Detect which cell encompasses the target text, then output its [x, y] center coordinate. 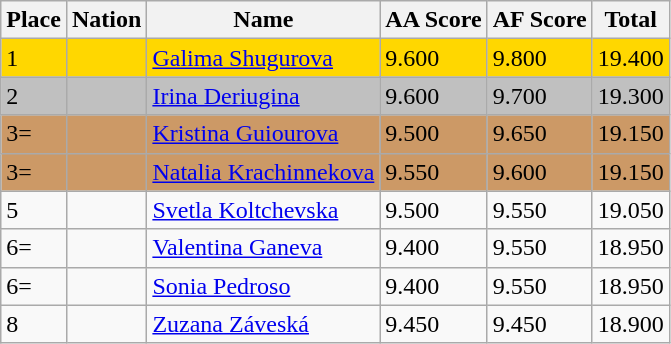
Zuzana Záveská [264, 324]
Total [630, 20]
Svetla Koltchevska [264, 210]
Nation [106, 20]
Natalia Krachinnekova [264, 172]
Name [264, 20]
Sonia Pedroso [264, 286]
9.800 [540, 58]
2 [34, 96]
19.300 [630, 96]
Kristina Guiourova [264, 134]
AF Score [540, 20]
8 [34, 324]
Irina Deriugina [264, 96]
9.700 [540, 96]
AA Score [434, 20]
Place [34, 20]
18.900 [630, 324]
Valentina Ganeva [264, 248]
9.650 [540, 134]
5 [34, 210]
19.050 [630, 210]
Galima Shugurova [264, 58]
19.400 [630, 58]
1 [34, 58]
